Capture the cell that displays the provided text and extract its [x, y] central coordinate. 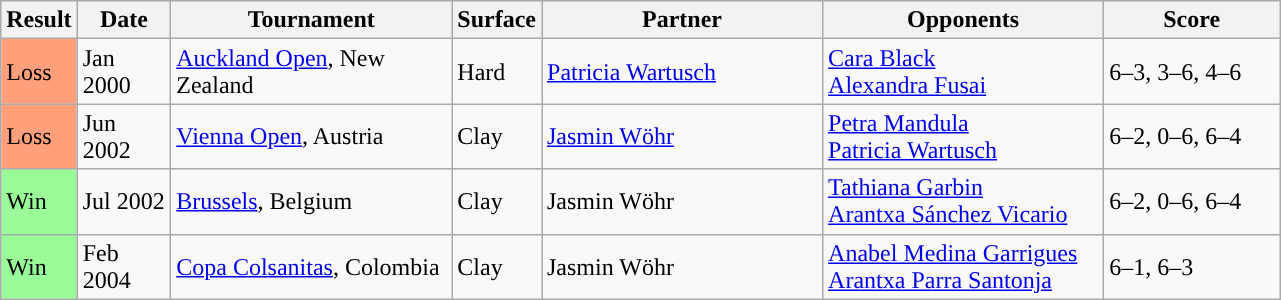
Jun 2002 [124, 136]
Auckland Open, New Zealand [312, 72]
Score [1192, 20]
Surface [497, 20]
Feb 2004 [124, 266]
Patricia Wartusch [682, 72]
Brussels, Belgium [312, 202]
Opponents [964, 20]
Tournament [312, 20]
Jan 2000 [124, 72]
Hard [497, 72]
Vienna Open, Austria [312, 136]
Jul 2002 [124, 202]
Date [124, 20]
Petra Mandula Patricia Wartusch [964, 136]
Copa Colsanitas, Colombia [312, 266]
Result [39, 20]
Anabel Medina Garrigues Arantxa Parra Santonja [964, 266]
Tathiana Garbin Arantxa Sánchez Vicario [964, 202]
6–3, 3–6, 4–6 [1192, 72]
Partner [682, 20]
Cara Black Alexandra Fusai [964, 72]
6–1, 6–3 [1192, 266]
